For the text-containing cell, return its midpoint in (x, y) coordinate format. 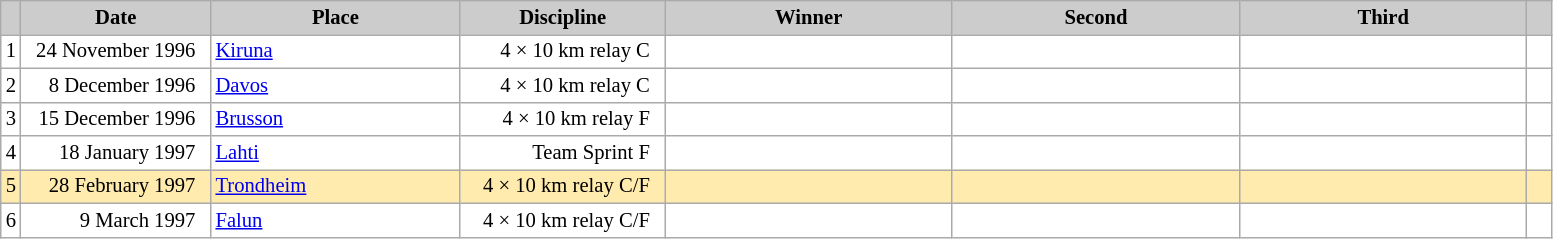
Winner (808, 17)
18 January 1997 (116, 153)
5 (11, 186)
Brusson (336, 119)
2 (11, 85)
Team Sprint F (562, 153)
Second (1096, 17)
Kiruna (336, 51)
9 March 1997 (116, 220)
24 November 1996 (116, 51)
Falun (336, 220)
6 (11, 220)
Lahti (336, 153)
3 (11, 119)
Place (336, 17)
Trondheim (336, 186)
Davos (336, 85)
Third (1384, 17)
28 February 1997 (116, 186)
1 (11, 51)
Discipline (562, 17)
8 December 1996 (116, 85)
4 (11, 153)
Date (116, 17)
15 December 1996 (116, 119)
4 × 10 km relay F (562, 119)
